Find where the given text appears and provide that cell's center as [x, y] coordinate. 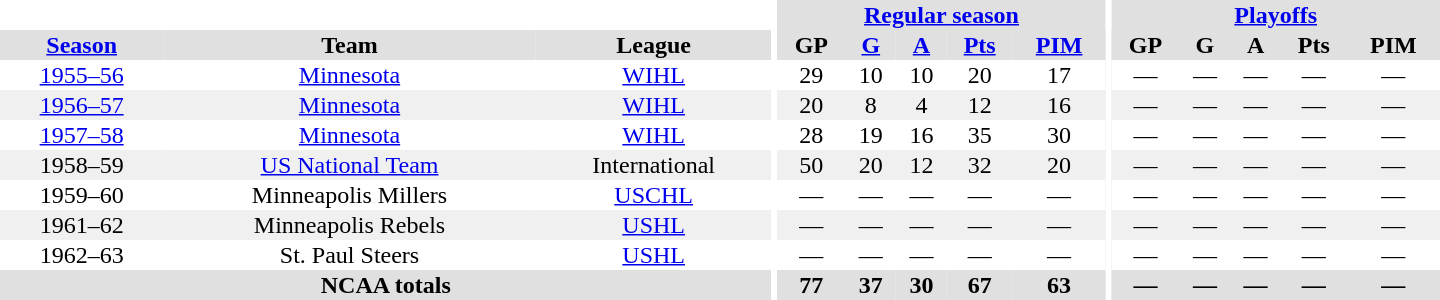
19 [870, 135]
Minneapolis Millers [349, 195]
1962–63 [82, 255]
67 [980, 285]
Team [349, 45]
League [654, 45]
4 [922, 105]
International [654, 165]
1957–58 [82, 135]
1959–60 [82, 195]
37 [870, 285]
1958–59 [82, 165]
US National Team [349, 165]
1956–57 [82, 105]
8 [870, 105]
Playoffs [1276, 15]
1955–56 [82, 75]
NCAA totals [386, 285]
Regular season [942, 15]
17 [1058, 75]
Minneapolis Rebels [349, 225]
50 [811, 165]
1961–62 [82, 225]
USCHL [654, 195]
St. Paul Steers [349, 255]
63 [1058, 285]
77 [811, 285]
28 [811, 135]
29 [811, 75]
Season [82, 45]
32 [980, 165]
35 [980, 135]
